Pinpoint the cell where the given text exists, returning its [x, y] midpoint coordinate. 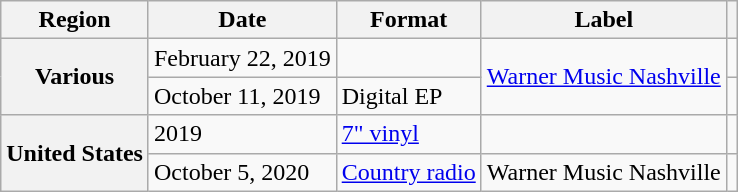
October 5, 2020 [242, 172]
Region [75, 20]
7" vinyl [408, 134]
October 11, 2019 [242, 96]
Label [604, 20]
February 22, 2019 [242, 58]
Various [75, 77]
Country radio [408, 172]
Digital EP [408, 96]
Format [408, 20]
United States [75, 153]
2019 [242, 134]
Date [242, 20]
